Return [X, Y] of the center of cell containing provided text 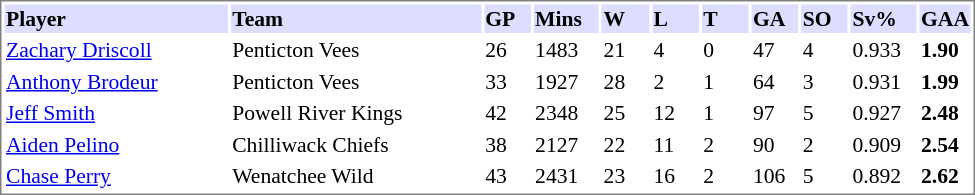
SO [824, 18]
L [676, 18]
GP [508, 18]
0.892 [884, 176]
Sv% [884, 18]
Zachary Driscoll [116, 50]
Chase Perry [116, 176]
1.99 [946, 82]
64 [774, 82]
25 [626, 113]
GA [774, 18]
0.909 [884, 144]
Mins [567, 18]
43 [508, 176]
23 [626, 176]
2348 [567, 113]
Jeff Smith [116, 113]
2.48 [946, 113]
16 [676, 176]
2.54 [946, 144]
42 [508, 113]
Wenatchee Wild [356, 176]
0.933 [884, 50]
47 [774, 50]
22 [626, 144]
33 [508, 82]
3 [824, 82]
1.90 [946, 50]
90 [774, 144]
Team [356, 18]
26 [508, 50]
2.62 [946, 176]
1483 [567, 50]
2127 [567, 144]
21 [626, 50]
Anthony Brodeur [116, 82]
0.927 [884, 113]
2431 [567, 176]
1927 [567, 82]
28 [626, 82]
0.931 [884, 82]
38 [508, 144]
106 [774, 176]
11 [676, 144]
12 [676, 113]
GAA [946, 18]
Powell River Kings [356, 113]
T [726, 18]
Aiden Pelino [116, 144]
0 [726, 50]
W [626, 18]
97 [774, 113]
Chilliwack Chiefs [356, 144]
Player [116, 18]
